Scan for the cell matching the given text and deliver its (x, y) coordinate at center. 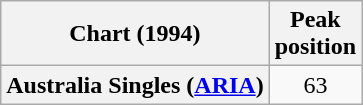
Peakposition (315, 34)
Australia Singles (ARIA) (135, 85)
Chart (1994) (135, 34)
63 (315, 85)
